Capture the cell that displays the provided text and extract its (x, y) central coordinate. 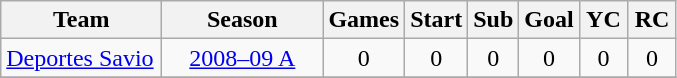
Start (436, 20)
Team (82, 20)
2008–09 A (242, 58)
YC (604, 20)
Season (242, 20)
RC (652, 20)
Deportes Savio (82, 58)
Sub (494, 20)
Goal (549, 20)
Games (364, 20)
